Identify which cell holds the provided text, then report its [x, y] central coordinate. 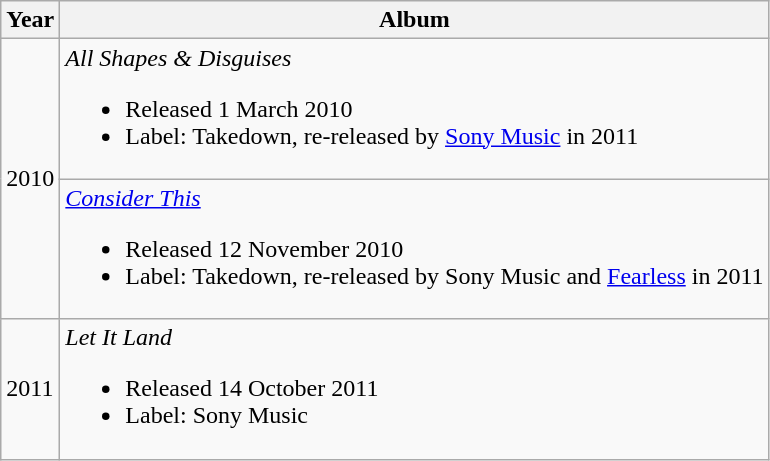
Consider ThisReleased 12 November 2010Label: Takedown, re-released by Sony Music and Fearless in 2011 [414, 249]
2011 [30, 389]
2010 [30, 179]
All Shapes & DisguisesReleased 1 March 2010Label: Takedown, re-released by Sony Music in 2011 [414, 109]
Album [414, 20]
Year [30, 20]
Let It LandReleased 14 October 2011Label: Sony Music [414, 389]
